Provide the [x, y] coordinate of the cell's center where the given text is located.  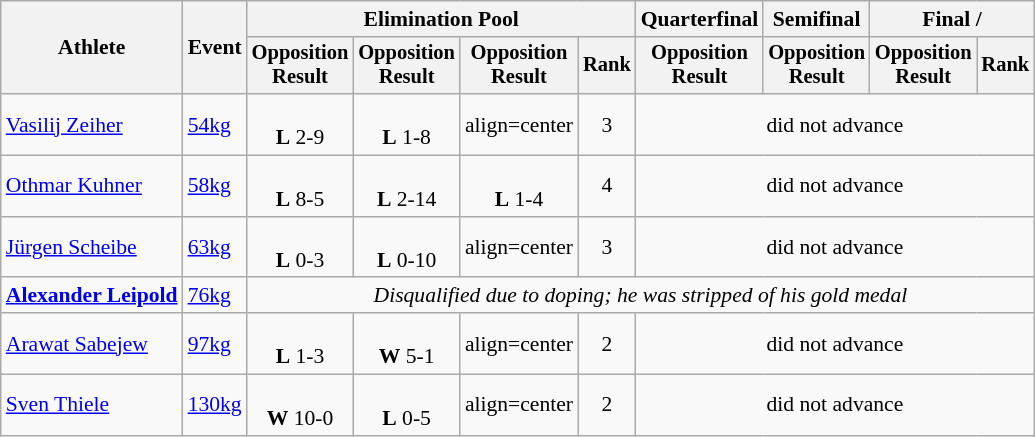
L 1-3 [300, 344]
Vasilij Zeiher [92, 124]
Jürgen Scheibe [92, 248]
L 1-8 [406, 124]
L 0-5 [406, 406]
54kg [215, 124]
Semifinal [816, 19]
W 10-0 [300, 406]
76kg [215, 296]
4 [607, 186]
L 0-3 [300, 248]
Final / [952, 19]
Quarterfinal [700, 19]
Alexander Leipold [92, 296]
L 0-10 [406, 248]
58kg [215, 186]
Disqualified due to doping; he was stripped of his gold medal [640, 296]
Arawat Sabejew [92, 344]
Sven Thiele [92, 406]
63kg [215, 248]
L 8-5 [300, 186]
97kg [215, 344]
L 2-9 [300, 124]
L 2-14 [406, 186]
Elimination Pool [442, 19]
W 5-1 [406, 344]
130kg [215, 406]
Athlete [92, 48]
Othmar Kuhner [92, 186]
Event [215, 48]
L 1-4 [519, 186]
